Return the [x, y] coordinate for the center point of the cell that contains the specified text.  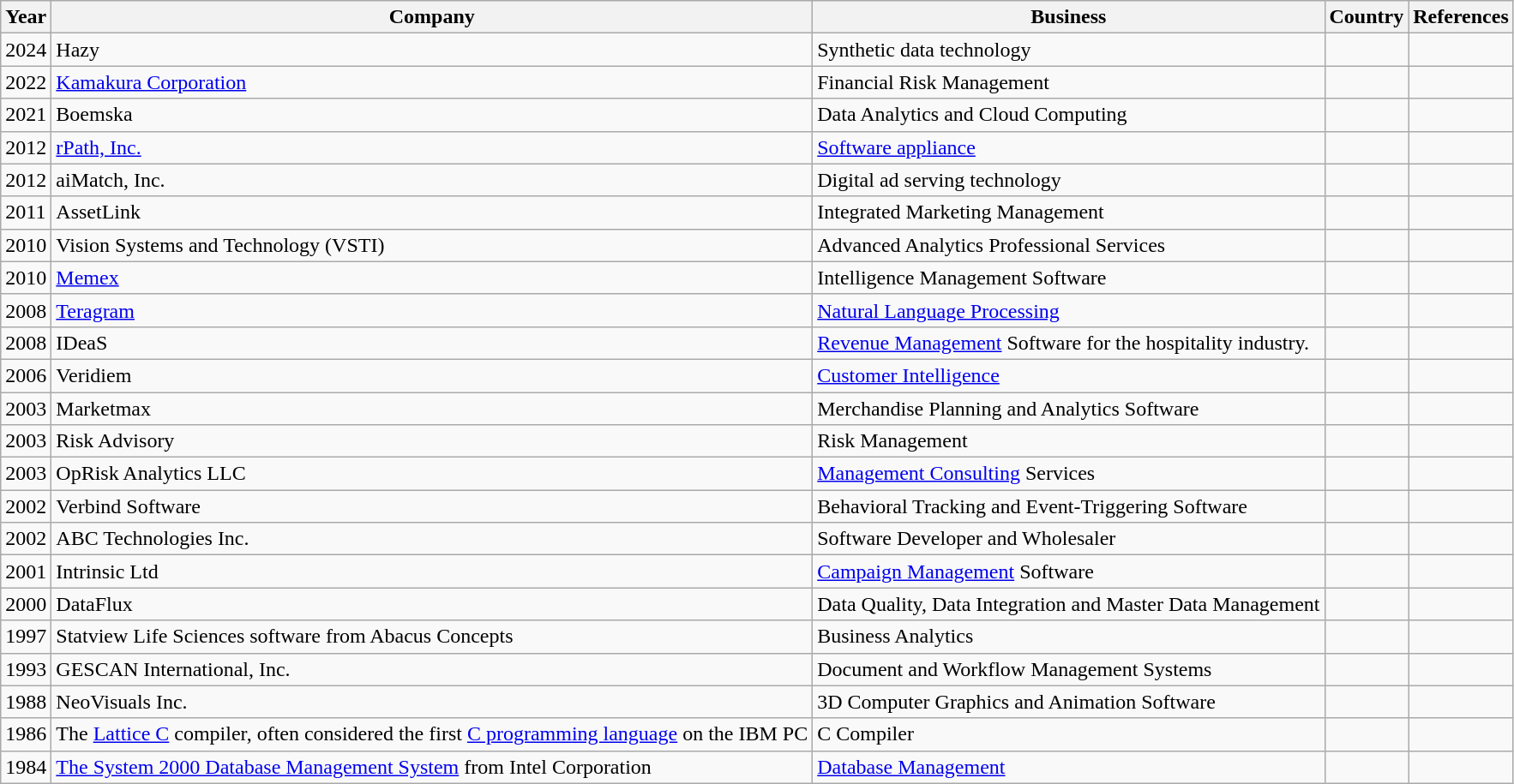
Statview Life Sciences software from Abacus Concepts [432, 637]
1984 [26, 767]
GESCAN International, Inc. [432, 669]
Document and Workflow Management Systems [1068, 669]
Kamakura Corporation [432, 82]
Management Consulting Services [1068, 474]
Boemska [432, 115]
2021 [26, 115]
1993 [26, 669]
ABC Technologies Inc. [432, 539]
Advanced Analytics Professional Services [1068, 245]
Verbind Software [432, 506]
2022 [26, 82]
2006 [26, 375]
The System 2000 Database Management System from Intel Corporation [432, 767]
3D Computer Graphics and Animation Software [1068, 702]
Risk Advisory [432, 441]
DataFlux [432, 604]
Vision Systems and Technology (VSTI) [432, 245]
1997 [26, 637]
C Compiler [1068, 734]
Country [1367, 17]
Financial Risk Management [1068, 82]
Marketmax [432, 409]
Veridiem [432, 375]
Software appliance [1068, 147]
Digital ad serving technology [1068, 180]
Merchandise Planning and Analytics Software [1068, 409]
IDeaS [432, 343]
2000 [26, 604]
Software Developer and Wholesaler [1068, 539]
Business [1068, 17]
OpRisk Analytics LLC [432, 474]
NeoVisuals Inc. [432, 702]
Customer Intelligence [1068, 375]
2001 [26, 572]
Data Analytics and Cloud Computing [1068, 115]
Data Quality, Data Integration and Master Data Management [1068, 604]
Synthetic data technology [1068, 50]
Intelligence Management Software [1068, 278]
Campaign Management Software [1068, 572]
2024 [26, 50]
Intrinsic Ltd [432, 572]
Memex [432, 278]
Natural Language Processing [1068, 310]
Integrated Marketing Management [1068, 212]
Company [432, 17]
2011 [26, 212]
AssetLink [432, 212]
Revenue Management Software for the hospitality industry. [1068, 343]
1986 [26, 734]
Hazy [432, 50]
1988 [26, 702]
aiMatch, Inc. [432, 180]
Teragram [432, 310]
Behavioral Tracking and Event-Triggering Software [1068, 506]
Year [26, 17]
Database Management [1068, 767]
The Lattice C compiler, often considered the first C programming language on the IBM PC [432, 734]
Business Analytics [1068, 637]
Risk Management [1068, 441]
References [1461, 17]
rPath, Inc. [432, 147]
